Output the [X, Y] coordinate of the center of the cell containing the given text.  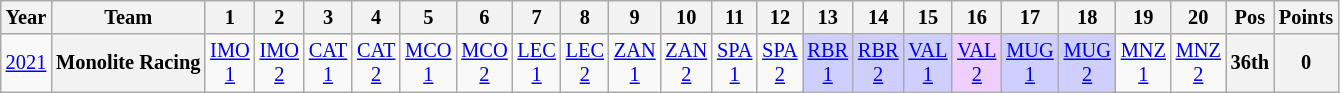
17 [1030, 17]
ZAN2 [686, 63]
CAT1 [328, 63]
1 [230, 17]
LEC1 [537, 63]
Monolite Racing [128, 63]
MCO1 [428, 63]
13 [827, 17]
11 [734, 17]
MUG2 [1088, 63]
SPA1 [734, 63]
10 [686, 17]
Team [128, 17]
Pos [1250, 17]
MCO2 [484, 63]
20 [1198, 17]
RBR1 [827, 63]
18 [1088, 17]
4 [376, 17]
5 [428, 17]
14 [878, 17]
MNZ1 [1144, 63]
8 [585, 17]
2 [280, 17]
15 [928, 17]
SPA2 [780, 63]
3 [328, 17]
2021 [26, 63]
CAT2 [376, 63]
9 [635, 17]
RBR2 [878, 63]
MUG1 [1030, 63]
VAL1 [928, 63]
6 [484, 17]
IMO2 [280, 63]
MNZ2 [1198, 63]
0 [1306, 63]
19 [1144, 17]
36th [1250, 63]
12 [780, 17]
Year [26, 17]
LEC2 [585, 63]
16 [976, 17]
ZAN1 [635, 63]
IMO1 [230, 63]
VAL2 [976, 63]
Points [1306, 17]
7 [537, 17]
